Scan for the cell matching the given text and deliver its (X, Y) coordinate at center. 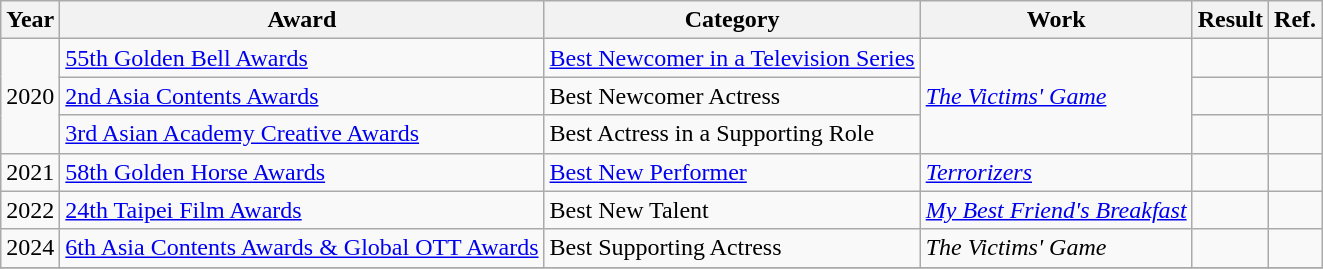
6th Asia Contents Awards & Global OTT Awards (302, 248)
Best Supporting Actress (732, 248)
Result (1230, 20)
Award (302, 20)
My Best Friend's Breakfast (1056, 210)
24th Taipei Film Awards (302, 210)
Best Newcomer Actress (732, 96)
Best New Performer (732, 172)
3rd Asian Academy Creative Awards (302, 134)
Terrorizers (1056, 172)
Ref. (1296, 20)
Best Newcomer in a Television Series (732, 58)
Best Actress in a Supporting Role (732, 134)
2nd Asia Contents Awards (302, 96)
2022 (30, 210)
Category (732, 20)
58th Golden Horse Awards (302, 172)
Best New Talent (732, 210)
55th Golden Bell Awards (302, 58)
2020 (30, 96)
2021 (30, 172)
Work (1056, 20)
Year (30, 20)
2024 (30, 248)
